Scan for the cell matching the given text and deliver its (x, y) coordinate at center. 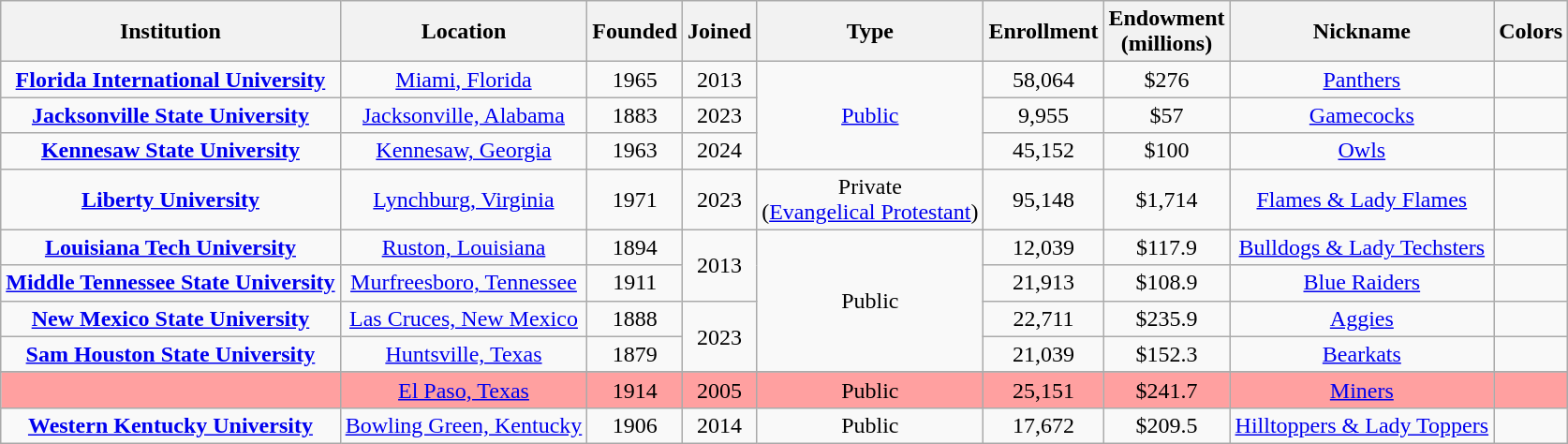
9,955 (1043, 115)
1888 (635, 318)
Blue Raiders (1362, 283)
Hilltoppers & Lady Toppers (1362, 425)
$117.9 (1167, 247)
17,672 (1043, 425)
2024 (719, 151)
$57 (1167, 115)
Colors (1531, 32)
25,151 (1043, 390)
95,148 (1043, 199)
Ruston, Louisiana (464, 247)
1971 (635, 199)
Jacksonville State University (170, 115)
Miners (1362, 390)
Bearkats (1362, 354)
Private(Evangelical Protestant) (870, 199)
Type (870, 32)
$1,714 (1167, 199)
1914 (635, 390)
Nickname (1362, 32)
Florida International University (170, 80)
Founded (635, 32)
Endowment(millions) (1167, 32)
Murfreesboro, Tennessee (464, 283)
New Mexico State University (170, 318)
El Paso, Texas (464, 390)
Location (464, 32)
12,039 (1043, 247)
$152.3 (1167, 354)
1965 (635, 80)
Bowling Green, Kentucky (464, 425)
$108.9 (1167, 283)
$100 (1167, 151)
Huntsville, Texas (464, 354)
Bulldogs & Lady Techsters (1362, 247)
Liberty University (170, 199)
Institution (170, 32)
45,152 (1043, 151)
Kennesaw State University (170, 151)
21,039 (1043, 354)
1963 (635, 151)
Louisiana Tech University (170, 247)
Sam Houston State University (170, 354)
Owls (1362, 151)
Enrollment (1043, 32)
Flames & Lady Flames (1362, 199)
58,064 (1043, 80)
Joined (719, 32)
Lynchburg, Virginia (464, 199)
$235.9 (1167, 318)
Miami, Florida (464, 80)
$276 (1167, 80)
1883 (635, 115)
$209.5 (1167, 425)
$241.7 (1167, 390)
1894 (635, 247)
Middle Tennessee State University (170, 283)
1911 (635, 283)
1879 (635, 354)
Las Cruces, New Mexico (464, 318)
Kennesaw, Georgia (464, 151)
Aggies (1362, 318)
2005 (719, 390)
Jacksonville, Alabama (464, 115)
22,711 (1043, 318)
Panthers (1362, 80)
1906 (635, 425)
Gamecocks (1362, 115)
Western Kentucky University (170, 425)
2014 (719, 425)
21,913 (1043, 283)
